Search for the cell housing the specified text and yield its (x, y) center coordinate. 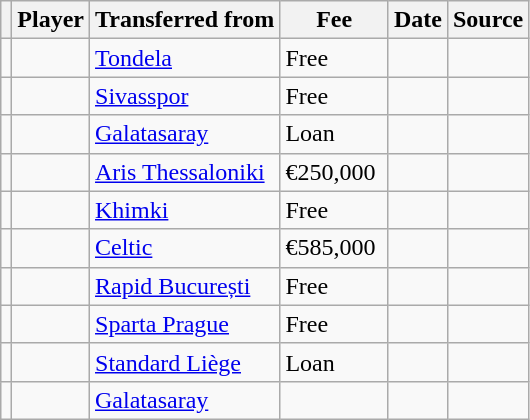
Celtic (185, 248)
Standard Liège (185, 362)
Source (488, 20)
Fee (334, 20)
Sparta Prague (185, 324)
Transferred from (185, 20)
Rapid București (185, 286)
€250,000 (334, 172)
Khimki (185, 210)
Sivasspor (185, 96)
Tondela (185, 58)
Date (418, 20)
Aris Thessaloniki (185, 172)
€585,000 (334, 248)
Player (51, 20)
